Determine the [x, y] coordinate at the center of the cell enclosing the given text.  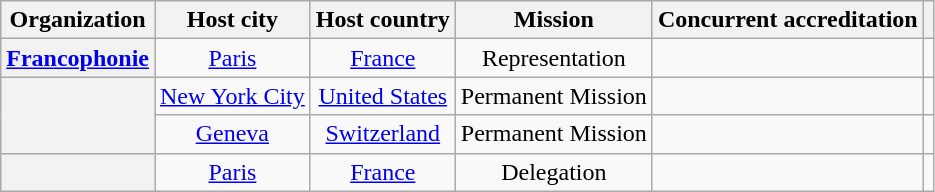
Host country [382, 20]
Representation [554, 58]
Organization [78, 20]
Francophonie [78, 58]
Geneva [232, 134]
Host city [232, 20]
Switzerland [382, 134]
United States [382, 96]
Mission [554, 20]
Delegation [554, 172]
Concurrent accreditation [788, 20]
New York City [232, 96]
